Search for the cell housing the specified text and yield its (X, Y) center coordinate. 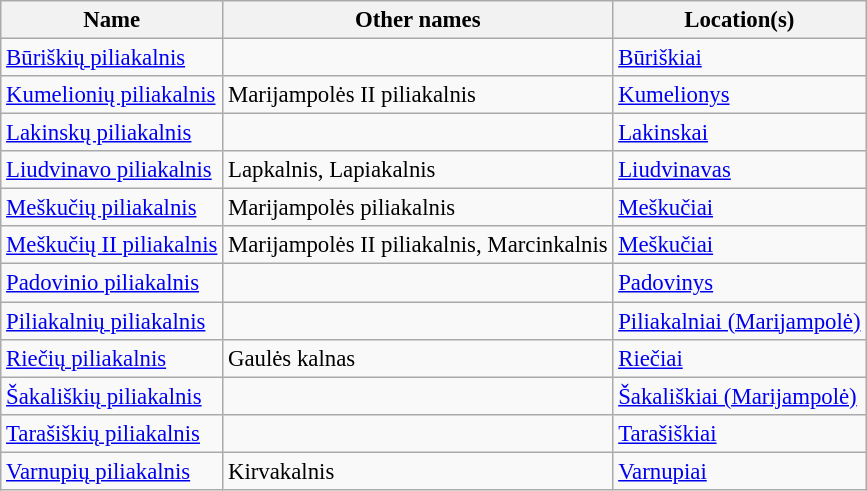
Kumelionys (740, 95)
Marijampolės II piliakalnis (418, 95)
Būriškių piliakalnis (112, 58)
Name (112, 20)
Tarašiškių piliakalnis (112, 433)
Lakinskai (740, 133)
Riečiai (740, 358)
Varnupiai (740, 471)
Marijampolės II piliakalnis, Marcinkalnis (418, 245)
Šakališkiai (Marijampolė) (740, 396)
Meškučių piliakalnis (112, 208)
Lakinskų piliakalnis (112, 133)
Marijampolės piliakalnis (418, 208)
Padovinio piliakalnis (112, 283)
Kumelionių piliakalnis (112, 95)
Lapkalnis, Lapiakalnis (418, 170)
Padovinys (740, 283)
Gaulės kalnas (418, 358)
Piliakalnių piliakalnis (112, 321)
Piliakalniai (Marijampolė) (740, 321)
Liudvinavo piliakalnis (112, 170)
Kirvakalnis (418, 471)
Location(s) (740, 20)
Būriškiai (740, 58)
Riečių piliakalnis (112, 358)
Tarašiškiai (740, 433)
Meškučių II piliakalnis (112, 245)
Šakališkių piliakalnis (112, 396)
Varnupių piliakalnis (112, 471)
Other names (418, 20)
Liudvinavas (740, 170)
